Extract the (X, Y) coordinate from the center of the cell holding the provided text.  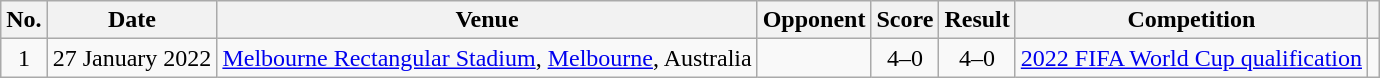
Score (905, 20)
No. (24, 20)
Venue (487, 20)
Melbourne Rectangular Stadium, Melbourne, Australia (487, 58)
1 (24, 58)
Opponent (814, 20)
Date (132, 20)
27 January 2022 (132, 58)
Competition (1191, 20)
Result (977, 20)
2022 FIFA World Cup qualification (1191, 58)
